Identify which cell holds the provided text, then report its (x, y) central coordinate. 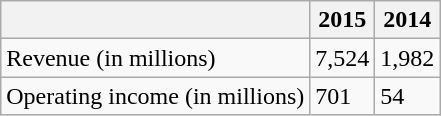
701 (342, 96)
54 (408, 96)
2015 (342, 20)
Operating income (in millions) (156, 96)
2014 (408, 20)
1,982 (408, 58)
Revenue (in millions) (156, 58)
7,524 (342, 58)
